Identify which cell holds the provided text, then report its (X, Y) central coordinate. 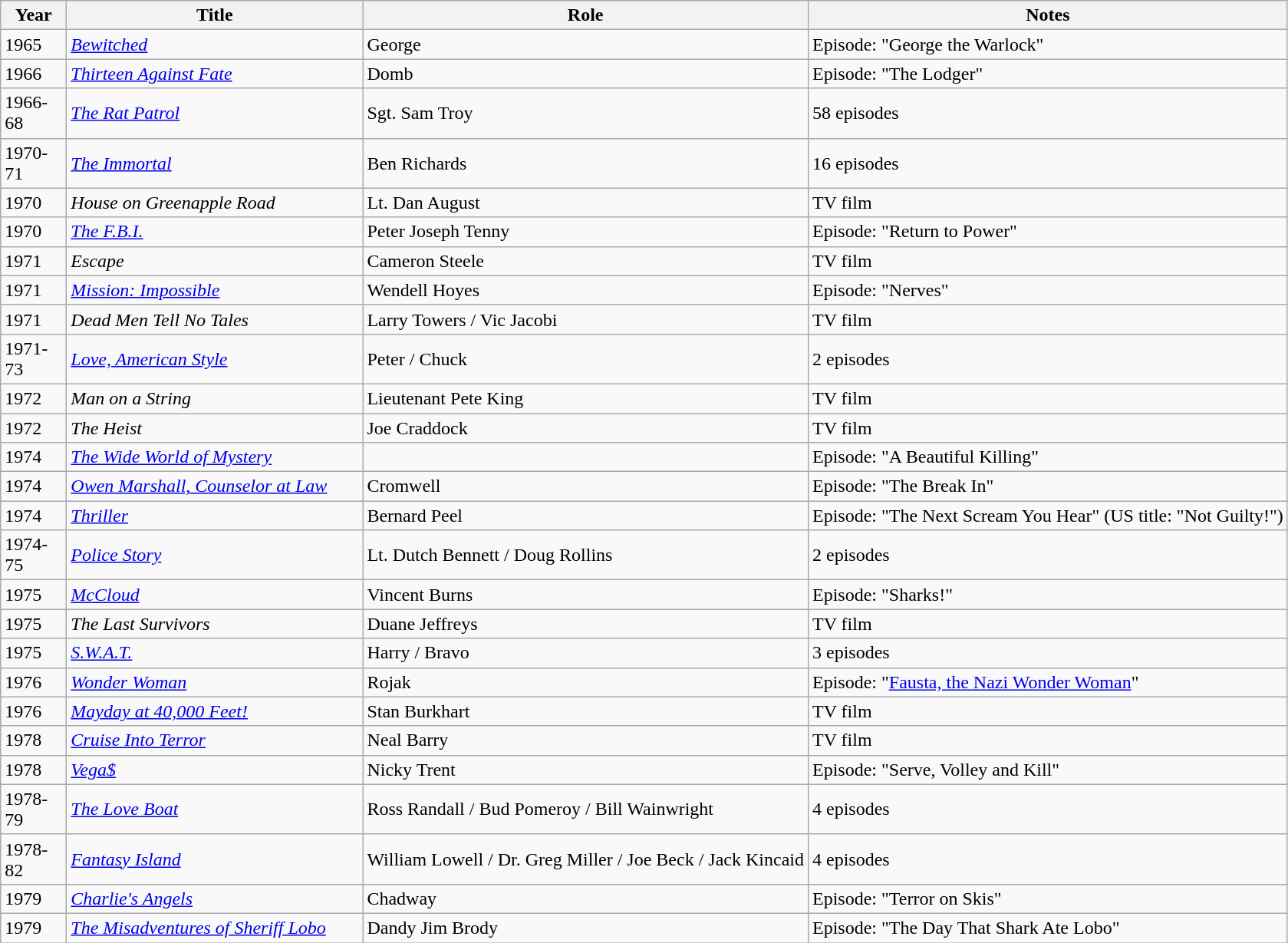
Sgt. Sam Troy (586, 114)
Joe Craddock (586, 427)
Man on a String (215, 398)
Chadway (586, 898)
Neal Barry (586, 740)
Bernard Peel (586, 516)
1965 (34, 45)
Escape (215, 261)
Episode: "Nerves" (1048, 290)
Thriller (215, 516)
Dandy Jim Brody (586, 928)
Episode: "The Break In" (1048, 486)
Episode: "The Lodger" (1048, 74)
Ben Richards (586, 163)
Episode: "The Next Scream You Hear" (US title: "Not Guilty!") (1048, 516)
Peter Joseph Tenny (586, 232)
Thirteen Against Fate (215, 74)
Dead Men Tell No Tales (215, 319)
Vega$ (215, 770)
Police Story (215, 556)
Love, American Style (215, 359)
Charlie's Angels (215, 898)
Mayday at 40,000 Feet! (215, 711)
Episode: "Sharks!" (1048, 595)
Wendell Hoyes (586, 290)
Mission: Impossible (215, 290)
1970-71 (34, 163)
Cromwell (586, 486)
16 episodes (1048, 163)
The F.B.I. (215, 232)
William Lowell / Dr. Greg Miller / Joe Beck / Jack Kincaid (586, 859)
House on Greenapple Road (215, 203)
3 episodes (1048, 653)
1966 (34, 74)
Vincent Burns (586, 595)
58 episodes (1048, 114)
Lt. Dutch Bennett / Doug Rollins (586, 556)
Nicky Trent (586, 770)
Bewitched (215, 45)
The Last Survivors (215, 624)
Peter / Chuck (586, 359)
1966-68 (34, 114)
Notes (1048, 15)
Episode: "Serve, Volley and Kill" (1048, 770)
The Immortal (215, 163)
S.W.A.T. (215, 653)
Episode: "Fausta, the Nazi Wonder Woman" (1048, 682)
Harry / Bravo (586, 653)
Lieutenant Pete King (586, 398)
Larry Towers / Vic Jacobi (586, 319)
Fantasy Island (215, 859)
Stan Burkhart (586, 711)
The Love Boat (215, 809)
The Misadventures of Sheriff Lobo (215, 928)
The Rat Patrol (215, 114)
1978-79 (34, 809)
Owen Marshall, Counselor at Law (215, 486)
Lt. Dan August (586, 203)
Rojak (586, 682)
The Wide World of Mystery (215, 457)
The Heist (215, 427)
Wonder Woman (215, 682)
1978-82 (34, 859)
Domb (586, 74)
Episode: "A Beautiful Killing" (1048, 457)
Year (34, 15)
Ross Randall / Bud Pomeroy / Bill Wainwright (586, 809)
Episode: "George the Warlock" (1048, 45)
Role (586, 15)
McCloud (215, 595)
Title (215, 15)
1974-75 (34, 556)
Cruise Into Terror (215, 740)
George (586, 45)
Duane Jeffreys (586, 624)
Episode: "The Day That Shark Ate Lobo" (1048, 928)
1971-73 (34, 359)
Episode: "Return to Power" (1048, 232)
Cameron Steele (586, 261)
Episode: "Terror on Skis" (1048, 898)
